Extract the [x, y] coordinate from the center of the cell holding the provided text.  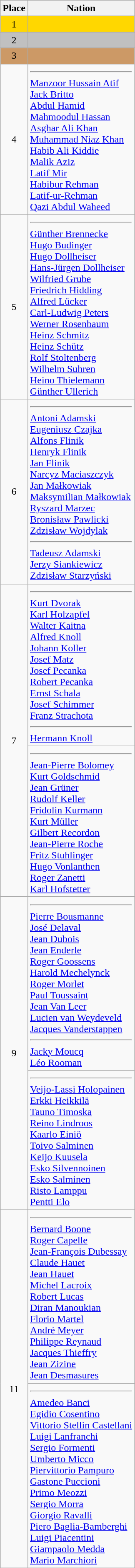
7 [14, 740]
Nation [81, 8]
5 [14, 307]
9 [14, 1053]
6 [14, 492]
1 [14, 24]
2 [14, 40]
11 [14, 1388]
4 [14, 139]
Place [14, 8]
3 [14, 56]
